Return the (X, Y) coordinate for the center point of the cell that contains the specified text.  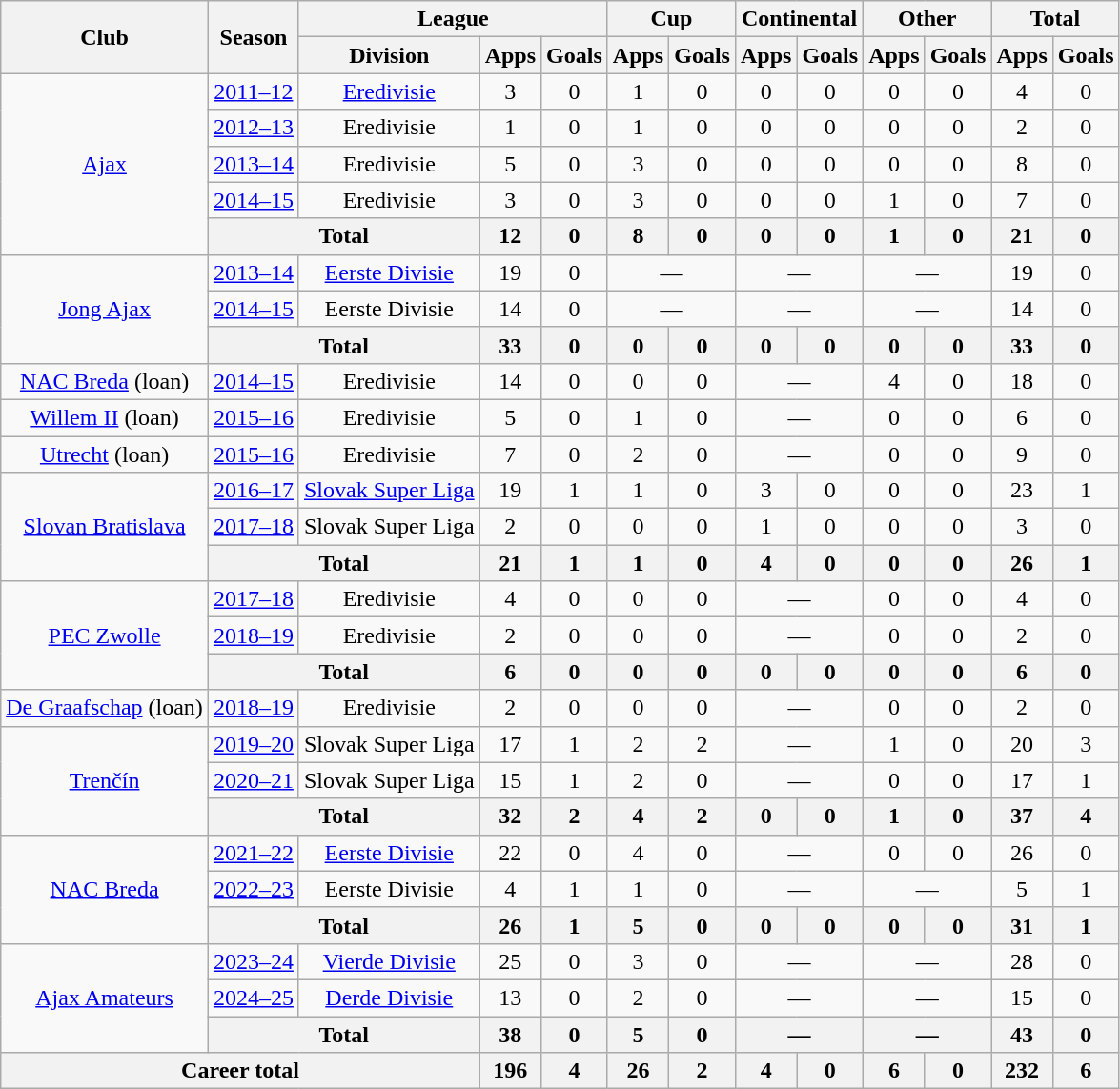
38 (510, 1034)
NAC Breda (105, 889)
Derde Divisie (389, 998)
Trenčín (105, 780)
18 (1022, 381)
2024–25 (254, 998)
Ajax (105, 164)
Division (389, 55)
22 (510, 853)
232 (1022, 1071)
23 (1022, 491)
Ajax Amateurs (105, 998)
League (453, 19)
Slovan Bratislava (105, 527)
Cup (671, 19)
2012–13 (254, 128)
Utrecht (loan) (105, 454)
31 (1022, 925)
Career total (240, 1071)
9 (1022, 454)
De Graafschap (loan) (105, 708)
12 (510, 236)
Other (927, 19)
2016–17 (254, 491)
2022–23 (254, 889)
2023–24 (254, 961)
2019–20 (254, 744)
28 (1022, 961)
196 (510, 1071)
25 (510, 961)
Continental (799, 19)
NAC Breda (loan) (105, 381)
PEC Zwolle (105, 635)
2011–12 (254, 91)
Season (254, 37)
Willem II (loan) (105, 417)
43 (1022, 1034)
13 (510, 998)
2021–22 (254, 853)
Jong Ajax (105, 309)
32 (510, 817)
37 (1022, 817)
Vierde Divisie (389, 961)
20 (1022, 744)
2020–21 (254, 780)
Club (105, 37)
